Search for the cell housing the specified text and yield its [x, y] center coordinate. 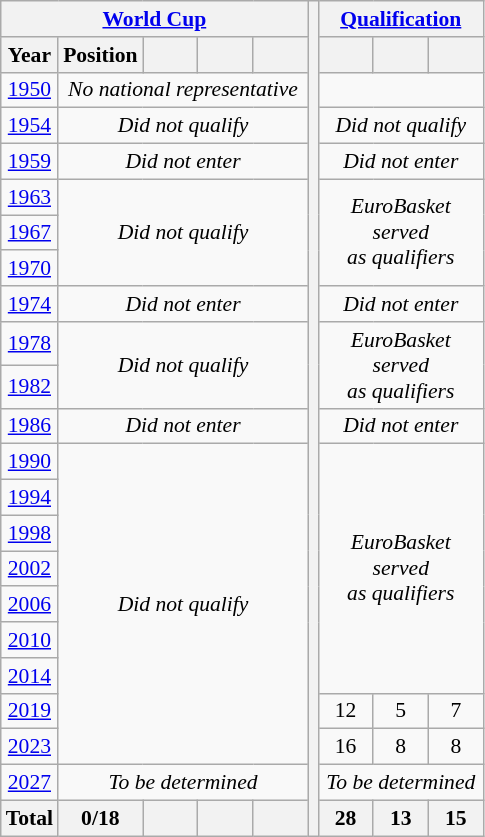
2019 [30, 711]
7 [456, 711]
2027 [30, 783]
12 [346, 711]
1990 [30, 462]
Total [30, 818]
28 [346, 818]
1986 [30, 426]
1970 [30, 269]
1994 [30, 498]
1982 [30, 386]
1974 [30, 304]
1978 [30, 344]
0/18 [100, 818]
5 [400, 711]
1998 [30, 533]
1967 [30, 233]
2023 [30, 747]
13 [400, 818]
2010 [30, 640]
2006 [30, 605]
2014 [30, 676]
Year [30, 55]
Qualification [400, 19]
1954 [30, 126]
No national representative [183, 90]
Position [100, 55]
1950 [30, 90]
15 [456, 818]
16 [346, 747]
1963 [30, 197]
1959 [30, 162]
2002 [30, 569]
World Cup [154, 19]
